Extract the [X, Y] coordinate from the center of the cell holding the provided text.  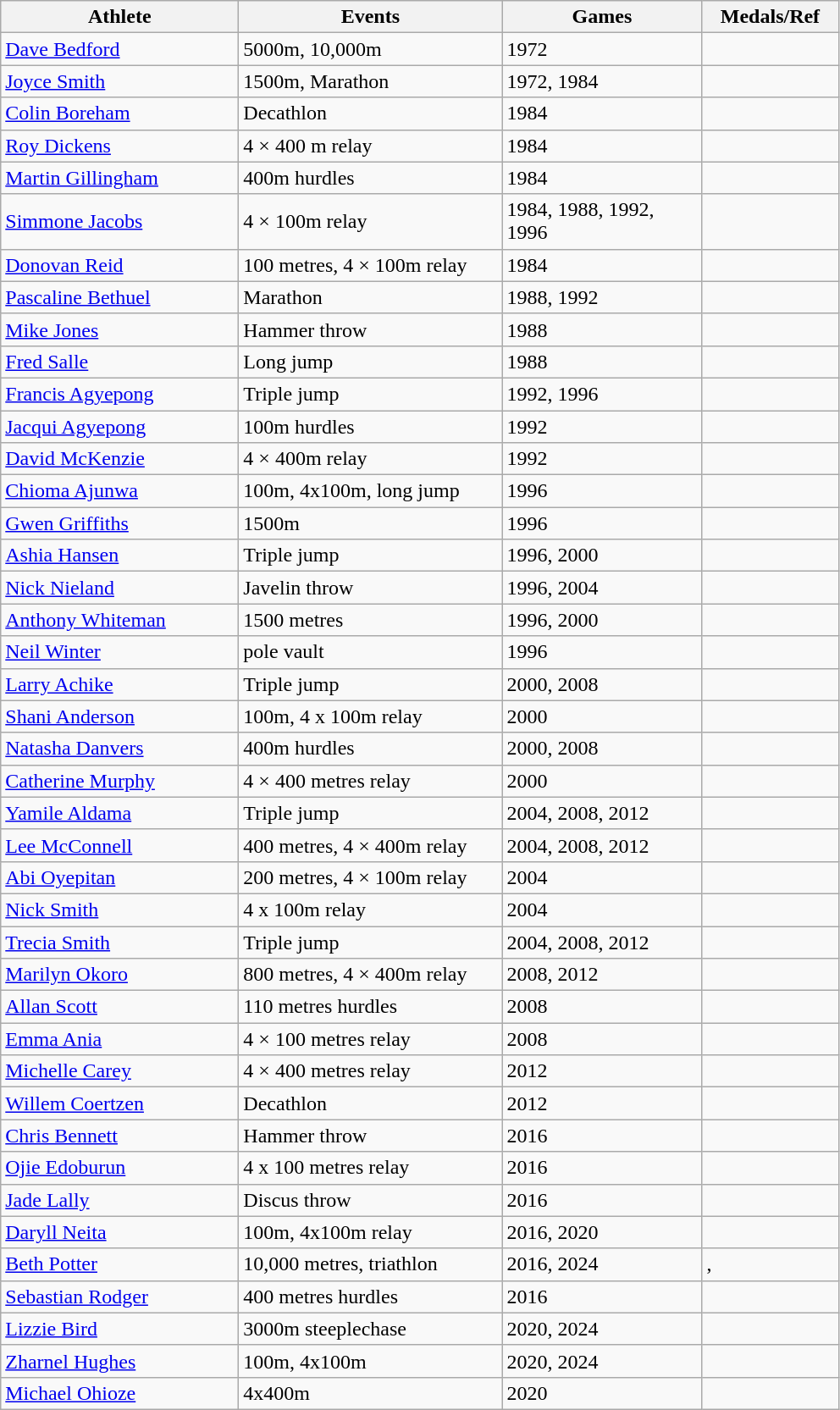
1988, 1992 [602, 297]
2016, 2020 [602, 1232]
1500 metres [371, 620]
Chris Bennett [120, 1136]
Events [371, 17]
1500m, Marathon [371, 81]
Neil Winter [120, 652]
4 × 100 metres relay [371, 1039]
Chioma Ajunwa [120, 491]
Long jump [371, 362]
Michelle Carey [120, 1071]
4x400m [371, 1393]
100m, 4x100m [371, 1361]
Shani Anderson [120, 716]
Donovan Reid [120, 265]
Zharnel Hughes [120, 1361]
2020 [602, 1393]
Emma Ania [120, 1039]
Athlete [120, 17]
Jade Lally [120, 1200]
Nick Smith [120, 910]
10,000 metres, triathlon [371, 1264]
Discus throw [371, 1200]
Natasha Danvers [120, 749]
100m, 4x100m relay [371, 1232]
Mike Jones [120, 329]
Gwen Griffiths [120, 523]
Sebastian Rodger [120, 1297]
Games [602, 17]
Ojie Edoburun [120, 1168]
pole vault [371, 652]
5000m, 10,000m [371, 49]
Roy Dickens [120, 146]
Joyce Smith [120, 81]
1984, 1988, 1992, 1996 [602, 222]
Anthony Whiteman [120, 620]
Medals/Ref [771, 17]
400 metres, 4 × 400m relay [371, 845]
Nick Nieland [120, 588]
Javelin throw [371, 588]
Simmone Jacobs [120, 222]
100m, 4 x 100m relay [371, 716]
3000m steeplechase [371, 1329]
Marathon [371, 297]
4 × 400m relay [371, 459]
Allan Scott [120, 1007]
Trecia Smith [120, 943]
Lizzie Bird [120, 1329]
Yamile Aldama [120, 813]
Michael Ohioze [120, 1393]
Larry Achike [120, 684]
1972 [602, 49]
2008, 2012 [602, 975]
2016, 2024 [602, 1264]
400 metres hurdles [371, 1297]
1996, 2004 [602, 588]
110 metres hurdles [371, 1007]
100 metres, 4 × 100m relay [371, 265]
100m hurdles [371, 426]
David McKenzie [120, 459]
4 x 100m relay [371, 910]
800 metres, 4 × 400m relay [371, 975]
Colin Boreham [120, 113]
1500m [371, 523]
1992, 1996 [602, 394]
Catherine Murphy [120, 781]
100m, 4x100m, long jump [371, 491]
, [771, 1264]
Fred Salle [120, 362]
Martin Gillingham [120, 178]
Lee McConnell [120, 845]
4 × 400 m relay [371, 146]
200 metres, 4 × 100m relay [371, 877]
Willem Coertzen [120, 1103]
Marilyn Okoro [120, 975]
Ashia Hansen [120, 556]
4 × 100m relay [371, 222]
Beth Potter [120, 1264]
Abi Oyepitan [120, 877]
Jacqui Agyepong [120, 426]
Dave Bedford [120, 49]
4 x 100 metres relay [371, 1168]
Francis Agyepong [120, 394]
Pascaline Bethuel [120, 297]
1972, 1984 [602, 81]
Daryll Neita [120, 1232]
